Find where the given text appears and provide that cell's center as (X, Y) coordinate. 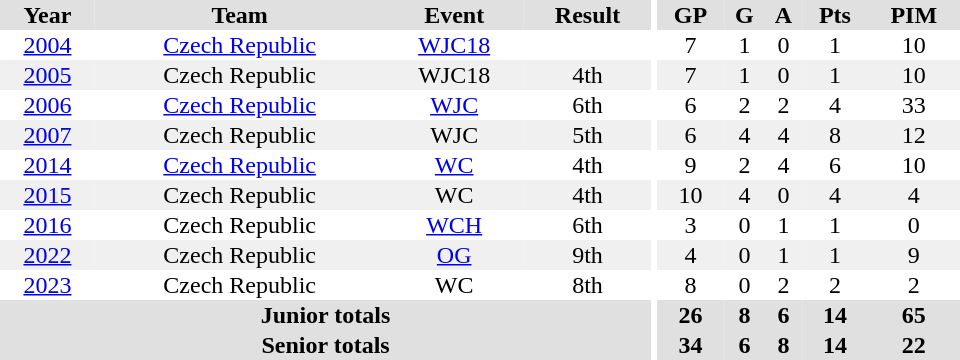
GP (691, 15)
34 (691, 345)
2004 (48, 45)
3 (691, 225)
9th (588, 255)
33 (914, 105)
Event (454, 15)
65 (914, 315)
Pts (834, 15)
2016 (48, 225)
A (784, 15)
2022 (48, 255)
Junior totals (326, 315)
Result (588, 15)
WCH (454, 225)
Year (48, 15)
5th (588, 135)
2014 (48, 165)
8th (588, 285)
2006 (48, 105)
2007 (48, 135)
Team (240, 15)
2005 (48, 75)
Senior totals (326, 345)
PIM (914, 15)
2023 (48, 285)
12 (914, 135)
22 (914, 345)
G (744, 15)
26 (691, 315)
OG (454, 255)
2015 (48, 195)
